For the text-containing cell, return its midpoint in [x, y] coordinate format. 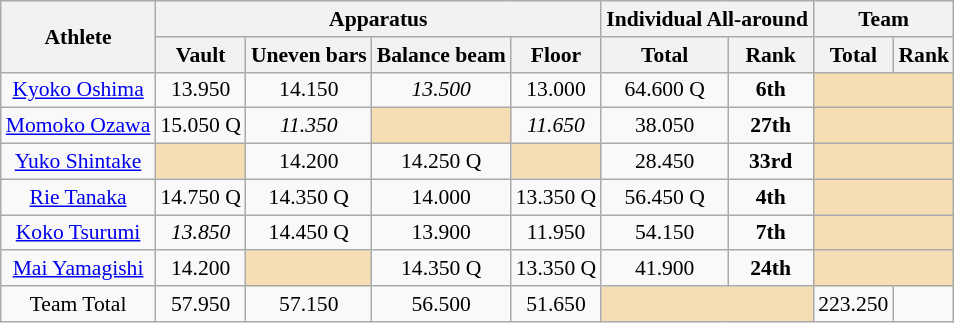
56.450 Q [664, 197]
Vault [200, 55]
13.900 [442, 233]
Apparatus [378, 19]
41.900 [664, 269]
24th [770, 269]
223.250 [853, 304]
Individual All-around [707, 19]
Uneven bars [309, 55]
57.150 [309, 304]
11.950 [556, 233]
4th [770, 197]
57.950 [200, 304]
54.150 [664, 233]
7th [770, 233]
Team [884, 19]
Mai Yamagishi [78, 269]
14.750 Q [200, 197]
27th [770, 126]
14.000 [442, 197]
Momoko Ozawa [78, 126]
Yuko Shintake [78, 162]
51.650 [556, 304]
14.450 Q [309, 233]
15.050 Q [200, 126]
6th [770, 90]
Kyoko Oshima [78, 90]
56.500 [442, 304]
Team Total [78, 304]
28.450 [664, 162]
Rie Tanaka [78, 197]
11.650 [556, 126]
13.500 [442, 90]
Athlete [78, 36]
11.350 [309, 126]
13.850 [200, 233]
14.250 Q [442, 162]
13.950 [200, 90]
Floor [556, 55]
33rd [770, 162]
Balance beam [442, 55]
Koko Tsurumi [78, 233]
64.600 Q [664, 90]
14.150 [309, 90]
13.000 [556, 90]
38.050 [664, 126]
